Provide the (X, Y) coordinate of the cell's center where the given text is located.  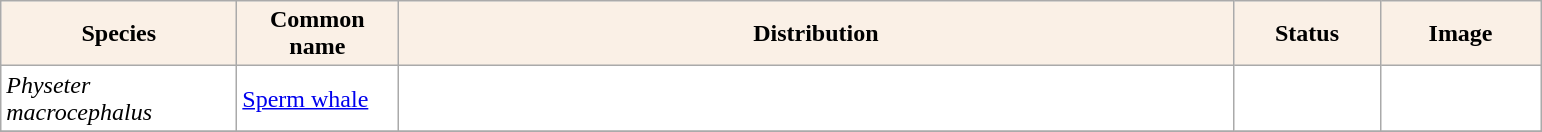
Sperm whale (318, 98)
Physeter macrocephalus (119, 98)
Species (119, 34)
Distribution (816, 34)
Status (1307, 34)
Image (1460, 34)
Common name (318, 34)
